Return (X, Y) of the center of cell containing provided text 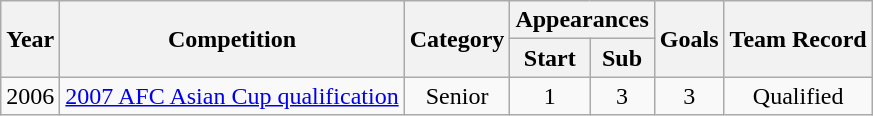
Appearances (582, 20)
Start (550, 58)
Category (457, 39)
Goals (689, 39)
Senior (457, 96)
Competition (232, 39)
Qualified (798, 96)
Team Record (798, 39)
Year (30, 39)
Sub (622, 58)
2006 (30, 96)
1 (550, 96)
2007 AFC Asian Cup qualification (232, 96)
